Find where the given text appears and provide that cell's center as [x, y] coordinate. 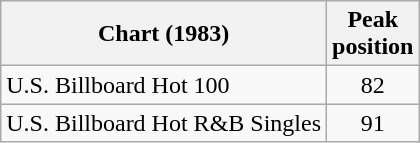
82 [373, 85]
U.S. Billboard Hot 100 [164, 85]
Peakposition [373, 34]
91 [373, 123]
Chart (1983) [164, 34]
U.S. Billboard Hot R&B Singles [164, 123]
